Return the [X, Y] coordinate for the center point of the cell that contains the specified text.  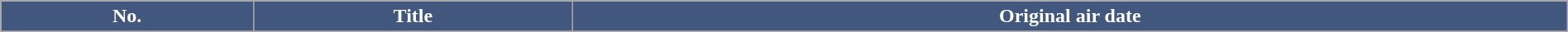
No. [127, 16]
Title [413, 16]
Original air date [1070, 16]
